Output the [X, Y] coordinate of the center of the cell containing the given text.  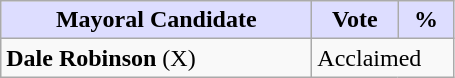
Vote [355, 20]
Mayoral Candidate [156, 20]
Dale Robinson (X) [156, 58]
% [426, 20]
Acclaimed [383, 58]
